Return the [X, Y] coordinate for the center point of the cell that contains the specified text.  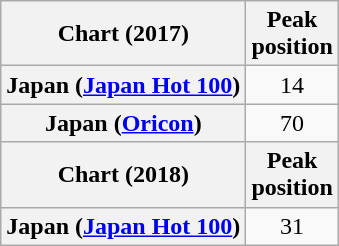
70 [292, 123]
14 [292, 85]
31 [292, 226]
Chart (2017) [124, 34]
Chart (2018) [124, 174]
Japan (Oricon) [124, 123]
